Provide the (x, y) coordinate of the cell's center where the given text is located.  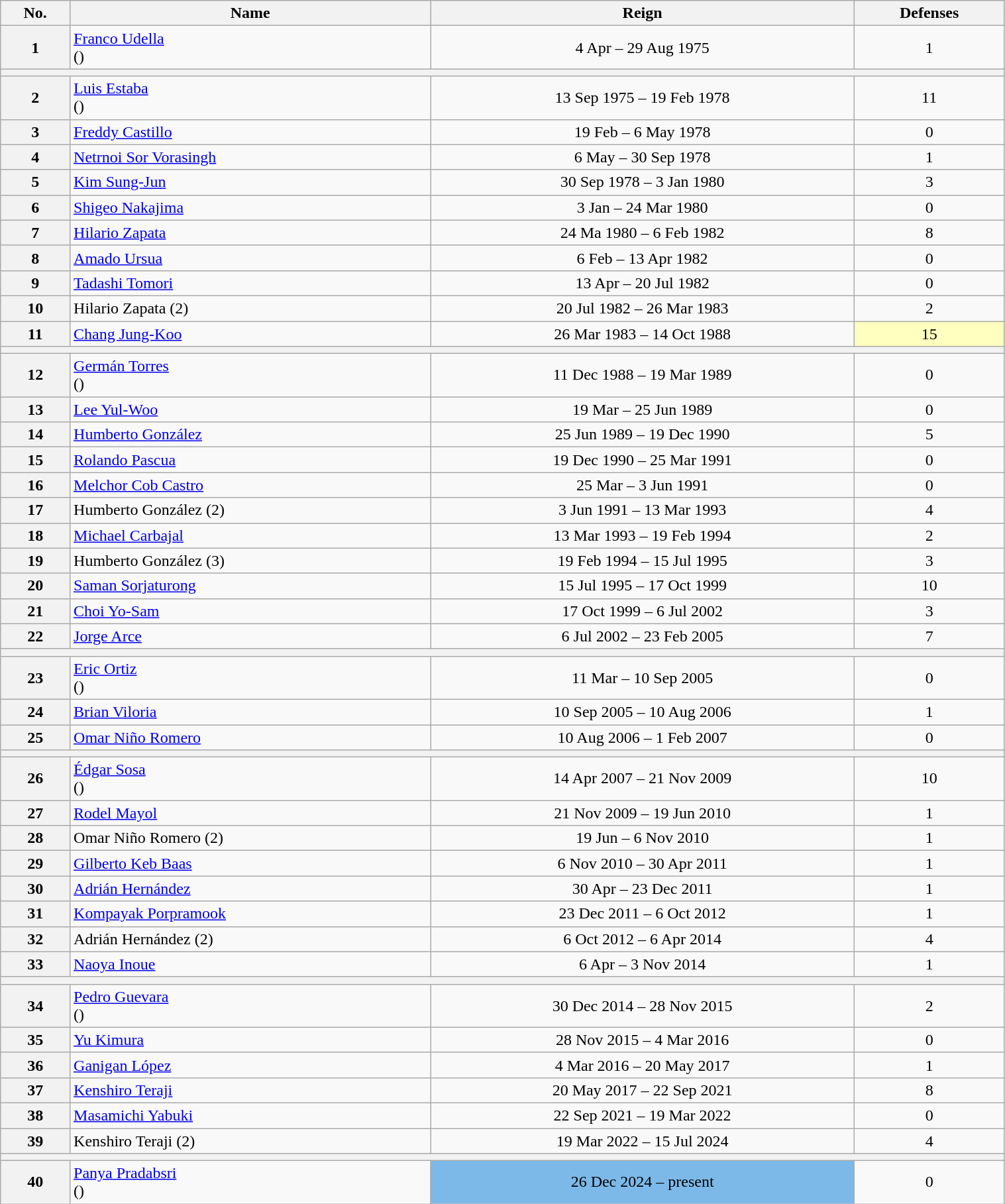
37 (36, 1090)
23 Dec 2011 – 6 Oct 2012 (643, 914)
20 (36, 586)
26 Mar 1983 – 14 Oct 1988 (643, 333)
29 (36, 863)
Hilario Zapata (2) (250, 308)
30 Apr – 23 Dec 2011 (643, 889)
Yu Kimura (250, 1040)
19 Mar 2022 – 15 Jul 2024 (643, 1140)
Germán Torres() (250, 375)
Defenses (929, 13)
Netrnoi Sor Vorasingh (250, 157)
Name (250, 13)
6 Jul 2002 – 23 Feb 2005 (643, 636)
19 (36, 561)
Franco Udella() (250, 48)
30 (36, 889)
Saman Sorjaturong (250, 586)
Adrián Hernández (250, 889)
Naoya Inoue (250, 964)
Masamichi Yabuki (250, 1115)
Kompayak Porpramook (250, 914)
3 Jun 1991 – 13 Mar 1993 (643, 510)
38 (36, 1115)
Ganigan López (250, 1065)
36 (36, 1065)
Hilario Zapata (250, 233)
13 Mar 1993 – 19 Feb 1994 (643, 535)
6 (36, 207)
Humberto González (2) (250, 510)
Gilberto Keb Baas (250, 863)
25 Mar – 3 Jun 1991 (643, 485)
39 (36, 1140)
10 Aug 2006 – 1 Feb 2007 (643, 738)
19 Feb – 6 May 1978 (643, 132)
17 (36, 510)
Kim Sung-Jun (250, 182)
11 Mar – 10 Sep 2005 (643, 677)
14 (36, 435)
Rodel Mayol (250, 813)
Luis Estaba() (250, 98)
Freddy Castillo (250, 132)
Chang Jung-Koo (250, 333)
Reign (643, 13)
21 (36, 611)
13 (36, 410)
24 Ma 1980 – 6 Feb 1982 (643, 233)
6 Feb – 13 Apr 1982 (643, 258)
Amado Ursua (250, 258)
No. (36, 13)
4 Mar 2016 – 20 May 2017 (643, 1065)
6 Oct 2012 – 6 Apr 2014 (643, 939)
Kenshiro Teraji (250, 1090)
28 Nov 2015 – 4 Mar 2016 (643, 1040)
Pedro Guevara() (250, 1006)
4 Apr – 29 Aug 1975 (643, 48)
22 (36, 636)
Michael Carbajal (250, 535)
21 Nov 2009 – 19 Jun 2010 (643, 813)
20 May 2017 – 22 Sep 2021 (643, 1090)
20 Jul 1982 – 26 Mar 1983 (643, 308)
30 Dec 2014 – 28 Nov 2015 (643, 1006)
30 Sep 1978 – 3 Jan 1980 (643, 182)
13 Apr – 20 Jul 1982 (643, 283)
18 (36, 535)
12 (36, 375)
Omar Niño Romero (2) (250, 838)
23 (36, 677)
32 (36, 939)
19 Jun – 6 Nov 2010 (643, 838)
Choi Yo-Sam (250, 611)
24 (36, 712)
40 (36, 1182)
14 Apr 2007 – 21 Nov 2009 (643, 779)
15 Jul 1995 – 17 Oct 1999 (643, 586)
3 Jan – 24 Mar 1980 (643, 207)
10 Sep 2005 – 10 Aug 2006 (643, 712)
Melchor Cob Castro (250, 485)
19 Mar – 25 Jun 1989 (643, 410)
6 May – 30 Sep 1978 (643, 157)
34 (36, 1006)
33 (36, 964)
25 (36, 738)
22 Sep 2021 – 19 Mar 2022 (643, 1115)
Eric Ortiz() (250, 677)
Rolando Pascua (250, 460)
Humberto González (250, 435)
9 (36, 283)
Brian Viloria (250, 712)
6 Nov 2010 – 30 Apr 2011 (643, 863)
6 Apr – 3 Nov 2014 (643, 964)
16 (36, 485)
Tadashi Tomori (250, 283)
35 (36, 1040)
19 Feb 1994 – 15 Jul 1995 (643, 561)
Édgar Sosa() (250, 779)
31 (36, 914)
11 Dec 1988 – 19 Mar 1989 (643, 375)
26 (36, 779)
Panya Pradabsri() (250, 1182)
13 Sep 1975 – 19 Feb 1978 (643, 98)
Kenshiro Teraji (2) (250, 1140)
26 Dec 2024 – present (643, 1182)
28 (36, 838)
17 Oct 1999 – 6 Jul 2002 (643, 611)
Adrián Hernández (2) (250, 939)
Jorge Arce (250, 636)
19 Dec 1990 – 25 Mar 1991 (643, 460)
27 (36, 813)
Shigeo Nakajima (250, 207)
25 Jun 1989 – 19 Dec 1990 (643, 435)
Lee Yul-Woo (250, 410)
Omar Niño Romero (250, 738)
Humberto González (3) (250, 561)
